Output the (x, y) coordinate of the center of the cell containing the given text.  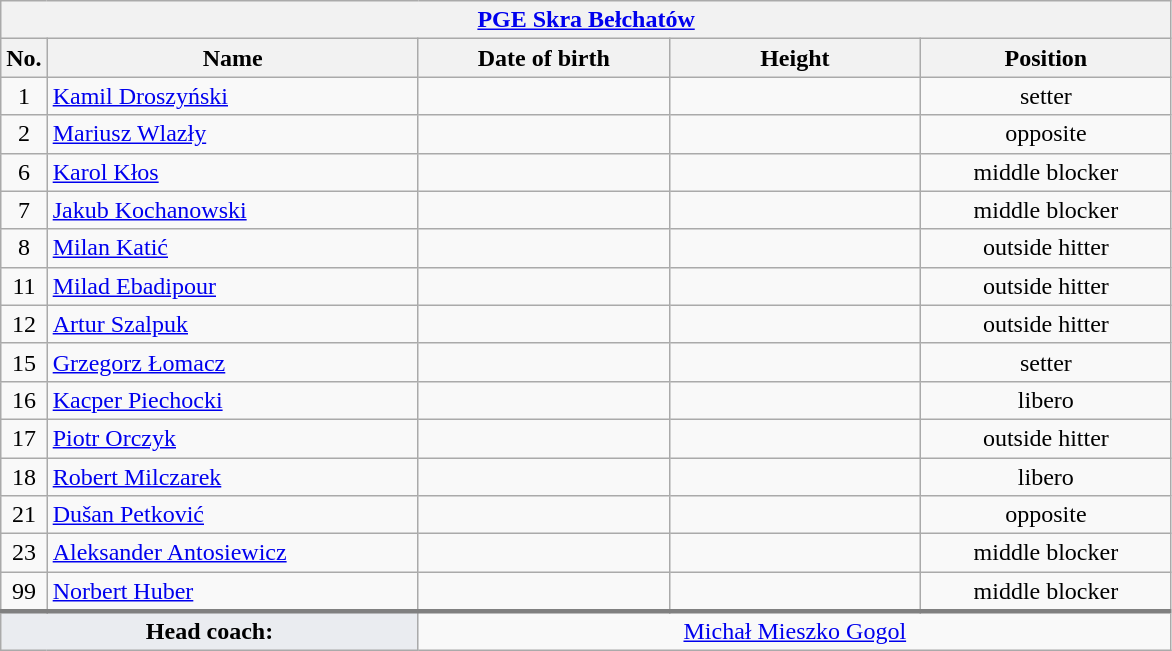
Artur Szalpuk (232, 324)
Karol Kłos (232, 172)
Head coach: (210, 631)
Position (1046, 58)
PGE Skra Bełchatów (586, 20)
Name (232, 58)
Piotr Orczyk (232, 438)
Grzegorz Łomacz (232, 362)
Jakub Kochanowski (232, 210)
7 (24, 210)
17 (24, 438)
Kamil Droszyński (232, 96)
16 (24, 400)
12 (24, 324)
Aleksander Antosiewicz (232, 553)
Milad Ebadipour (232, 286)
99 (24, 592)
21 (24, 515)
Kacper Piechocki (232, 400)
2 (24, 134)
15 (24, 362)
Norbert Huber (232, 592)
Date of birth (544, 58)
Height (794, 58)
8 (24, 248)
11 (24, 286)
6 (24, 172)
No. (24, 58)
Michał Mieszko Gogol (794, 631)
Dušan Petković (232, 515)
Milan Katić (232, 248)
Mariusz Wlazły (232, 134)
1 (24, 96)
23 (24, 553)
18 (24, 477)
Robert Milczarek (232, 477)
